Determine the (X, Y) coordinate at the center of the cell enclosing the given text.  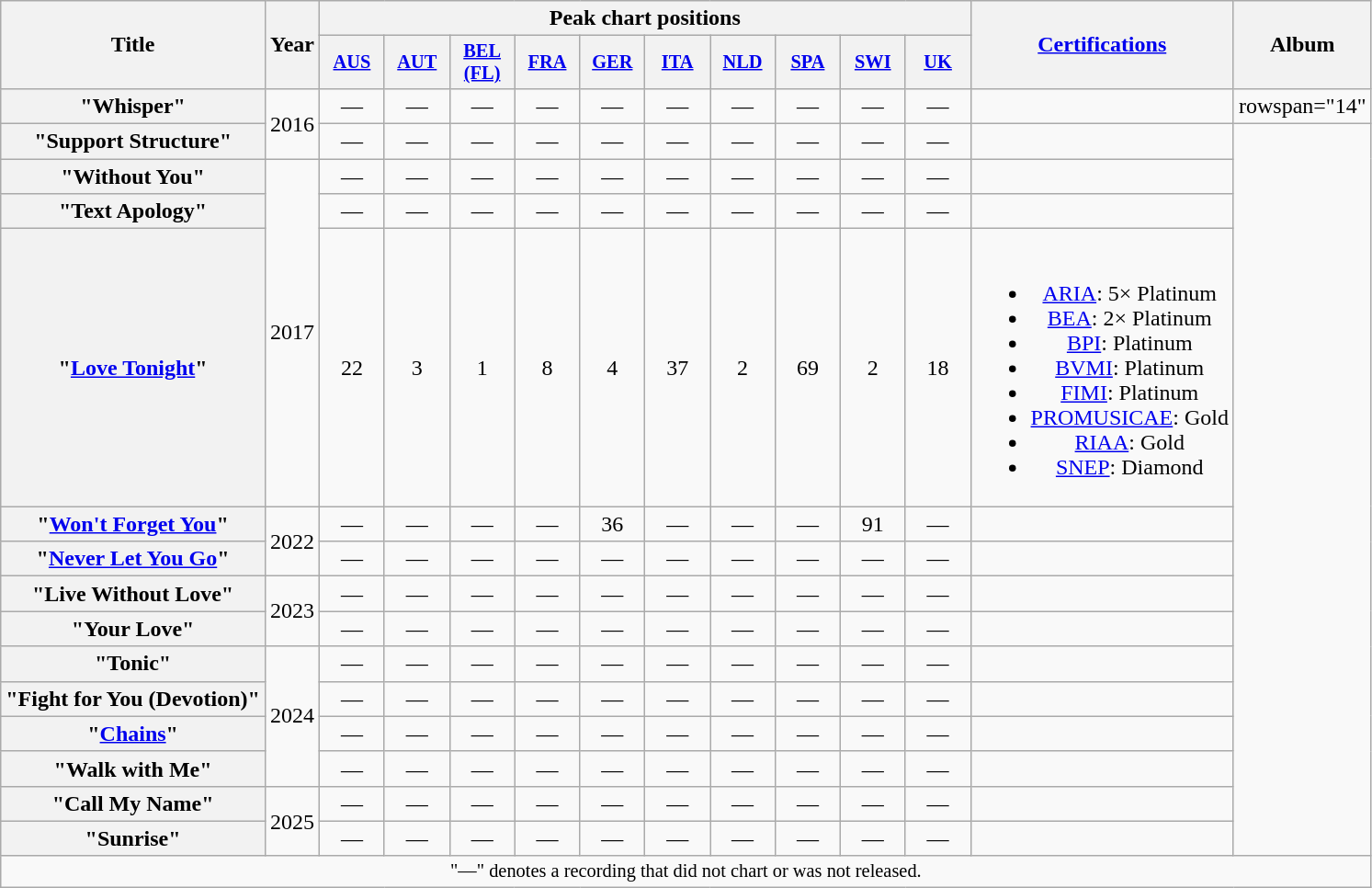
Year (292, 45)
Certifications (1102, 45)
8 (548, 368)
"Chains" (133, 734)
GER (612, 63)
Peak chart positions (645, 18)
AUT (417, 63)
"Whisper" (133, 106)
2024 (292, 716)
91 (873, 524)
SWI (873, 63)
3 (417, 368)
"Sunrise" (133, 838)
"Won't Forget You" (133, 524)
BEL(FL) (482, 63)
"Walk with Me" (133, 768)
"Tonic" (133, 664)
1 (482, 368)
FRA (548, 63)
37 (678, 368)
22 (353, 368)
"Support Structure" (133, 142)
NLD (743, 63)
AUS (353, 63)
2016 (292, 123)
69 (807, 368)
"Fight for You (Devotion)" (133, 699)
rowspan="14" (1302, 106)
36 (612, 524)
"Never Let You Go" (133, 559)
4 (612, 368)
Title (133, 45)
ARIA: 5× PlatinumBEA: 2× PlatinumBPI: PlatinumBVMI: PlatinumFIMI: PlatinumPROMUSICAE: GoldRIAA: GoldSNEP: Diamond (1102, 368)
2022 (292, 541)
"Call My Name" (133, 803)
2025 (292, 821)
2017 (292, 333)
2023 (292, 611)
"Without You" (133, 176)
"Your Love" (133, 629)
"Live Without Love" (133, 594)
"Text Apology" (133, 211)
SPA (807, 63)
"Love Tonight" (133, 368)
18 (937, 368)
ITA (678, 63)
Album (1302, 45)
"—" denotes a recording that did not chart or was not released. (686, 871)
UK (937, 63)
